Output the (X, Y) coordinate of the center of the cell containing the given text.  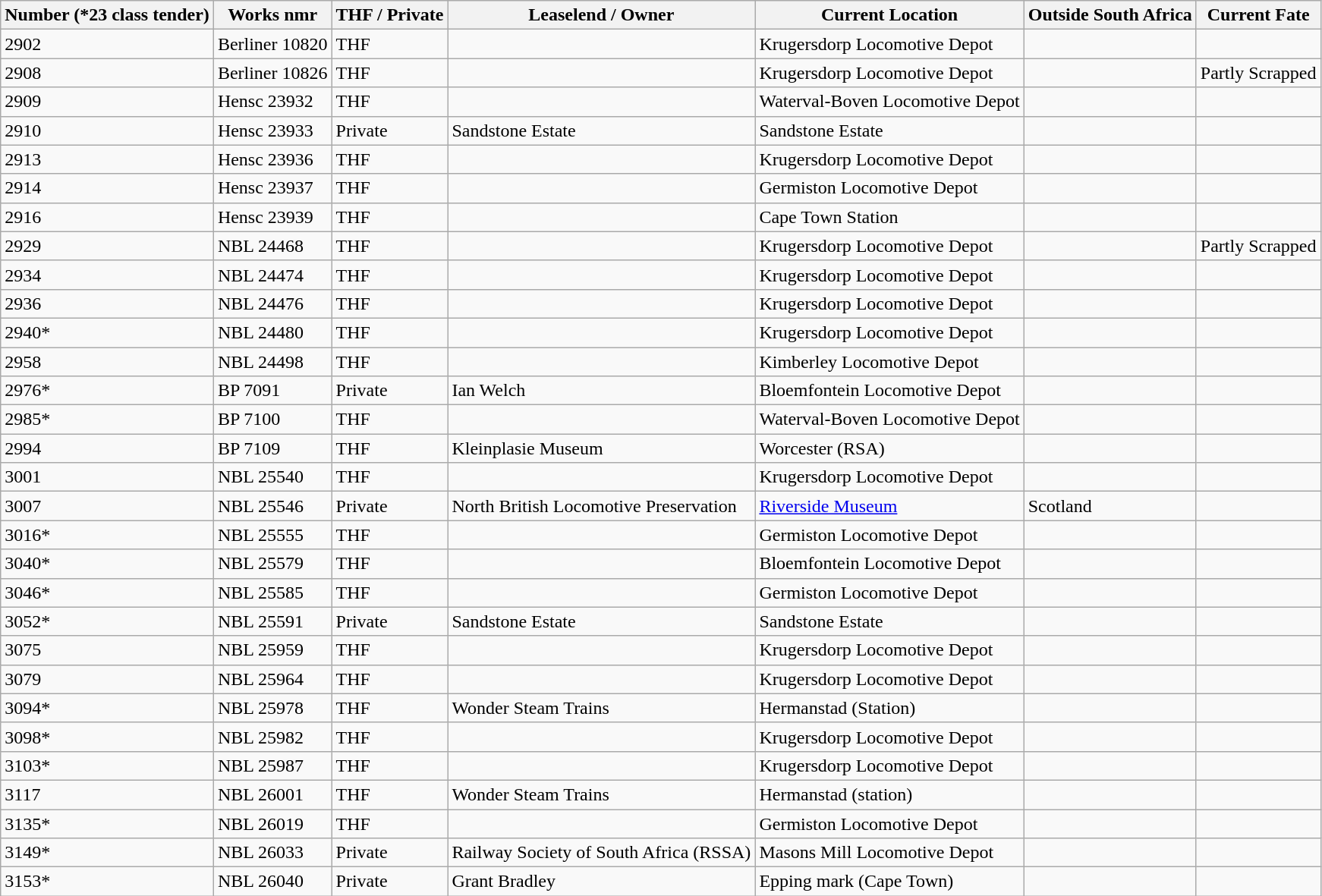
Grant Bradley (601, 882)
Hensc 23936 (272, 159)
THF / Private (390, 15)
3135* (108, 823)
BP 7100 (272, 420)
BP 7091 (272, 391)
3117 (108, 794)
Leaselend / Owner (601, 15)
2985* (108, 420)
Kimberley Locomotive Depot (889, 362)
3079 (108, 679)
NBL 24480 (272, 332)
Cape Town Station (889, 217)
2916 (108, 217)
NBL 26019 (272, 823)
3103* (108, 766)
3016* (108, 535)
Railway Society of South Africa (RSSA) (601, 853)
NBL 25555 (272, 535)
3007 (108, 506)
NBL 26001 (272, 794)
Riverside Museum (889, 506)
3153* (108, 882)
Hensc 23937 (272, 188)
NBL 25982 (272, 737)
2976* (108, 391)
3075 (108, 650)
NBL 26033 (272, 853)
2929 (108, 246)
NBL 25540 (272, 477)
NBL 25585 (272, 593)
2910 (108, 130)
NBL 26040 (272, 882)
2958 (108, 362)
3001 (108, 477)
Berliner 10820 (272, 44)
NBL 25546 (272, 506)
NBL 24474 (272, 275)
Berliner 10826 (272, 73)
Current Location (889, 15)
Epping mark (Cape Town) (889, 882)
North British Locomotive Preservation (601, 506)
Hensc 23932 (272, 102)
NBL 25959 (272, 650)
3040* (108, 564)
Scotland (1110, 506)
Ian Welch (601, 391)
NBL 25978 (272, 708)
3046* (108, 593)
Outside South Africa (1110, 15)
2940* (108, 332)
Hermanstad (Station) (889, 708)
2914 (108, 188)
2909 (108, 102)
Masons Mill Locomotive Depot (889, 853)
2934 (108, 275)
3149* (108, 853)
NBL 25591 (272, 621)
Works nmr (272, 15)
NBL 24468 (272, 246)
Hensc 23939 (272, 217)
2913 (108, 159)
NBL 25579 (272, 564)
Number (*23 class tender) (108, 15)
NBL 24476 (272, 303)
Kleinplasie Museum (601, 448)
Hensc 23933 (272, 130)
NBL 24498 (272, 362)
NBL 25987 (272, 766)
Worcester (RSA) (889, 448)
2994 (108, 448)
2908 (108, 73)
Current Fate (1258, 15)
NBL 25964 (272, 679)
2902 (108, 44)
2936 (108, 303)
3094* (108, 708)
Hermanstad (station) (889, 794)
BP 7109 (272, 448)
3098* (108, 737)
3052* (108, 621)
